Return the [x, y] coordinate for the center point of the cell that contains the specified text.  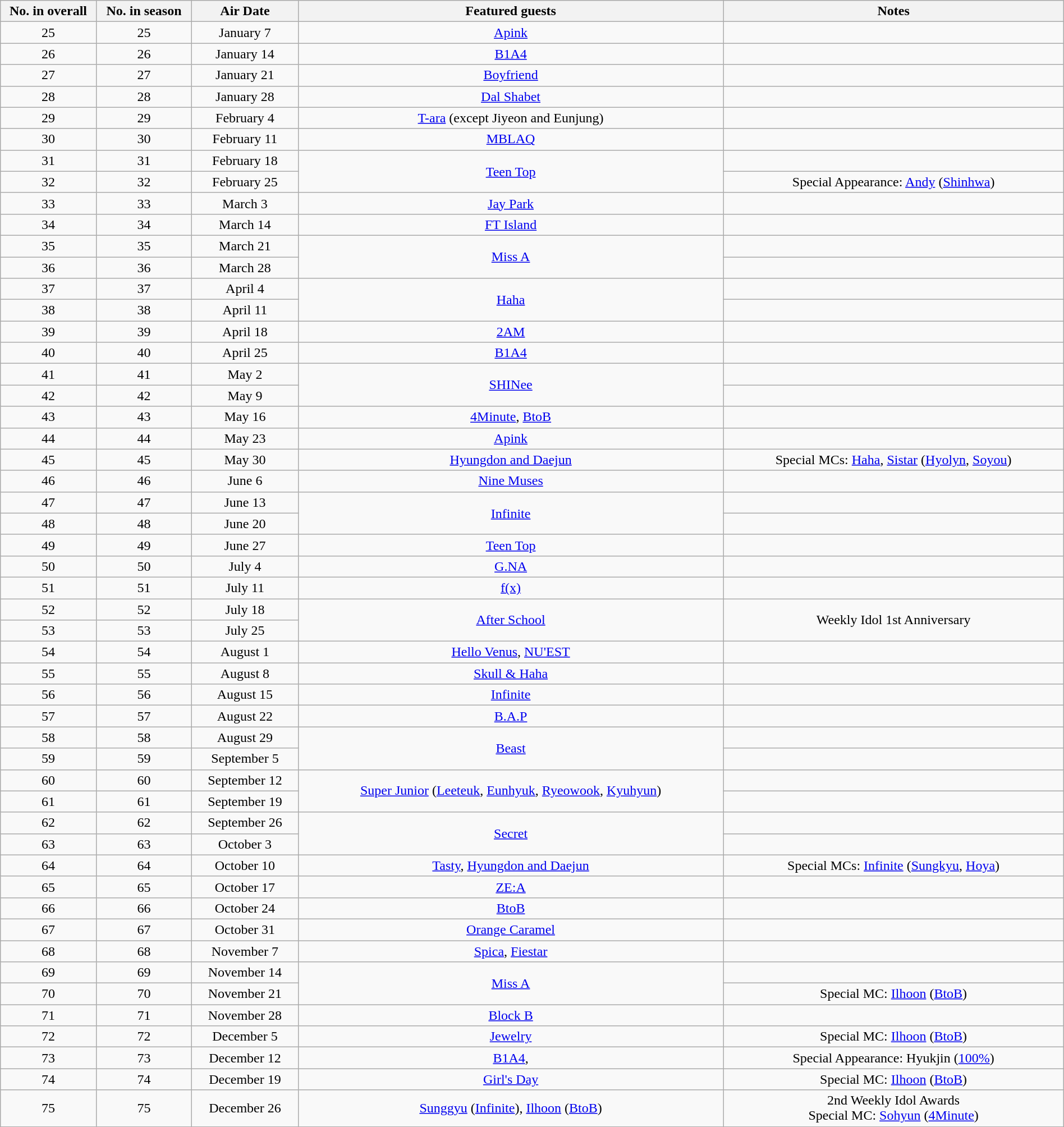
October 31 [245, 929]
October 24 [245, 908]
May 16 [245, 417]
No. in season [144, 11]
f(x) [511, 588]
Special Appearance: Andy (Shinhwa) [893, 182]
July 25 [245, 631]
Weekly Idol 1st Anniversary [893, 620]
March 14 [245, 225]
Orange Caramel [511, 929]
May 2 [245, 374]
November 21 [245, 994]
Tasty, Hyungdon and Daejun [511, 865]
February 18 [245, 161]
March 28 [245, 268]
August 29 [245, 737]
Special MCs: Haha, Sistar (Hyolyn, Soyou) [893, 460]
April 11 [245, 310]
April 18 [245, 332]
July 4 [245, 566]
Nine Muses [511, 481]
February 4 [245, 118]
T-ara (except Jiyeon and Eunjung) [511, 118]
Secret [511, 833]
October 17 [245, 887]
Notes [893, 11]
December 5 [245, 1037]
Featured guests [511, 11]
February 25 [245, 182]
4Minute, BtoB [511, 417]
April 4 [245, 289]
Boyfriend [511, 75]
November 28 [245, 1015]
January 7 [245, 33]
2nd Weekly Idol AwardsSpecial MC: Sohyun (4Minute) [893, 1108]
Super Junior (Leeteuk, Eunhyuk, Ryeowook, Kyuhyun) [511, 791]
Jewelry [511, 1037]
Block B [511, 1015]
May 9 [245, 396]
December 12 [245, 1058]
Hyungdon and Daejun [511, 460]
Beast [511, 748]
BtoB [511, 908]
November 7 [245, 951]
Spica, Fiestar [511, 951]
No. in overall [48, 11]
Special Appearance: Hyukjin (100%) [893, 1058]
Sunggyu (Infinite), Ilhoon (BtoB) [511, 1108]
April 25 [245, 353]
March 3 [245, 203]
After School [511, 620]
September 26 [245, 823]
May 30 [245, 460]
October 10 [245, 865]
Special MCs: Infinite (Sungkyu, Hoya) [893, 865]
January 14 [245, 54]
August 15 [245, 695]
2AM [511, 332]
Haha [511, 300]
Jay Park [511, 203]
July 18 [245, 609]
November 14 [245, 973]
March 21 [245, 246]
September 5 [245, 759]
Dal Shabet [511, 97]
August 1 [245, 652]
June 27 [245, 545]
ZE:A [511, 887]
December 19 [245, 1079]
January 21 [245, 75]
B1A4, [511, 1058]
G.NA [511, 566]
MBLAQ [511, 139]
May 23 [245, 438]
June 20 [245, 524]
February 11 [245, 139]
December 26 [245, 1108]
September 12 [245, 780]
Air Date [245, 11]
B.A.P [511, 716]
Girl's Day [511, 1079]
June 6 [245, 481]
August 22 [245, 716]
June 13 [245, 502]
FT Island [511, 225]
Skull & Haha [511, 674]
October 3 [245, 844]
January 28 [245, 97]
August 8 [245, 674]
SHINee [511, 385]
July 11 [245, 588]
Hello Venus, NU'EST [511, 652]
September 19 [245, 801]
